Scan for the cell matching the given text and deliver its (x, y) coordinate at center. 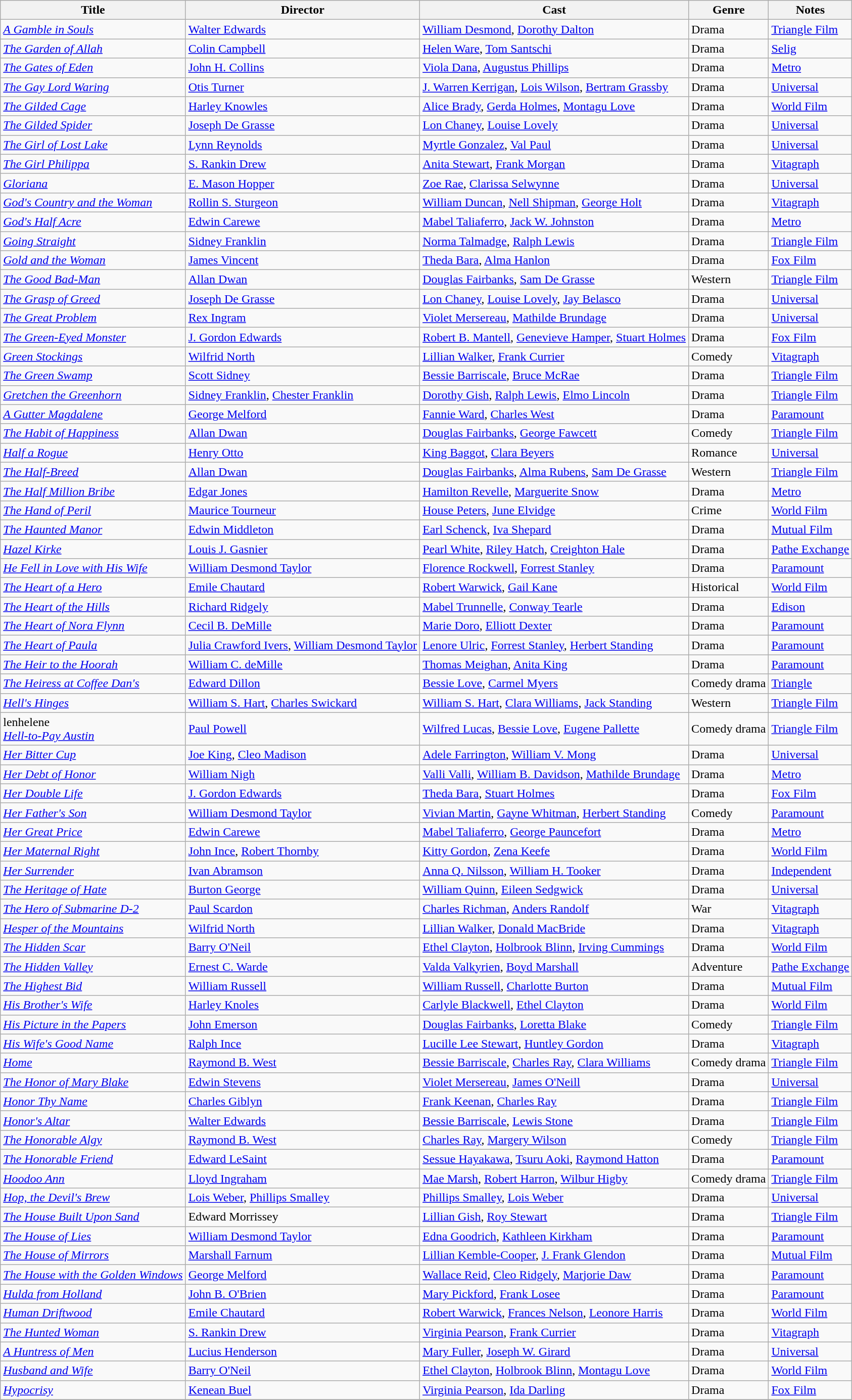
Triangle (811, 684)
Robert B. Mantell, Genevieve Hamper, Stuart Holmes (554, 337)
A Gutter Magdalene (93, 414)
Mabel Taliaferro, George Pauncefort (554, 832)
Wilfred Lucas, Bessie Love, Eugene Pallette (554, 729)
Lillian Kemble-Cooper, J. Frank Glendon (554, 1255)
Wallace Reid, Cleo Ridgely, Marjorie Daw (554, 1275)
William S. Hart, Charles Swickard (302, 703)
William S. Hart, Clara Williams, Jack Standing (554, 703)
Alice Brady, Gerda Holmes, Montagu Love (554, 106)
Mabel Trunnelle, Conway Tearle (554, 607)
Hazel Kirke (93, 549)
House Peters, June Elvidge (554, 510)
Edwin Stevens (302, 1082)
Kenean Buel (302, 1390)
The Grasp of Greed (93, 299)
Sidney Franklin (302, 241)
Lucille Lee Stewart, Huntley Gordon (554, 1044)
The Green Swamp (93, 376)
Scott Sidney (302, 376)
The Hidden Scar (93, 947)
William Duncan, Nell Shipman, George Holt (554, 202)
The Habit of Happiness (93, 433)
Ralph Ince (302, 1044)
Paul Powell (302, 729)
Edwin Middleton (302, 529)
Her Surrender (93, 870)
Louis J. Gasnier (302, 549)
The House of Mirrors (93, 1255)
The Garden of Allah (93, 49)
Mabel Taliaferro, Jack W. Johnston (554, 221)
Carlyle Blackwell, Ethel Clayton (554, 1005)
Edward Dillon (302, 684)
Hop, the Devil's Brew (93, 1198)
Maurice Tourneur (302, 510)
Myrtle Gonzalez, Val Paul (554, 145)
Marie Doro, Elliott Dexter (554, 626)
Thomas Meighan, Anita King (554, 664)
Gloriana (93, 183)
His Brother's Wife (93, 1005)
J. Warren Kerrigan, Lois Wilson, Bertram Grassby (554, 87)
Pearl White, Riley Hatch, Creighton Hale (554, 549)
Julia Crawford Ivers, William Desmond Taylor (302, 645)
Going Straight (93, 241)
Ethel Clayton, Holbrook Blinn, Irving Cummings (554, 947)
William C. deMille (302, 664)
A Gamble in Souls (93, 29)
Edward LeSaint (302, 1159)
Her Bitter Cup (93, 755)
Edison (811, 607)
Adele Farrington, William V. Mong (554, 755)
Otis Turner (302, 87)
lenheleneHell-to-Pay Austin (93, 729)
The Haunted Manor (93, 529)
The Green-Eyed Monster (93, 337)
Vivian Martin, Gayne Whitman, Herbert Standing (554, 812)
Robert Warwick, Frances Nelson, Leonore Harris (554, 1313)
Florence Rockwell, Forrest Stanley (554, 568)
Lillian Walker, Donald MacBride (554, 928)
Fannie Ward, Charles West (554, 414)
Helen Ware, Tom Santschi (554, 49)
Lucius Henderson (302, 1351)
Cecil B. DeMille (302, 626)
Dorothy Gish, Ralph Lewis, Elmo Lincoln (554, 395)
His Wife's Good Name (93, 1044)
Gretchen the Greenhorn (93, 395)
Her Father's Son (93, 812)
Home (93, 1063)
Her Debt of Honor (93, 774)
Lon Chaney, Louise Lovely (554, 125)
God's Half Acre (93, 221)
Adventure (729, 967)
Hell's Hinges (93, 703)
Rex Ingram (302, 318)
Douglas Fairbanks, Alma Rubens, Sam De Grasse (554, 472)
The Gilded Spider (93, 125)
Anna Q. Nilsson, William H. Tooker (554, 870)
The Good Bad-Man (93, 280)
Gold and the Woman (93, 260)
Husband and Wife (93, 1371)
Half a Rogue (93, 453)
Director (302, 10)
Green Stockings (93, 356)
Human Driftwood (93, 1313)
The Gilded Cage (93, 106)
The Highest Bid (93, 986)
Her Maternal Right (93, 851)
Honor's Altar (93, 1120)
The Heart of a Hero (93, 588)
Bessie Love, Carmel Myers (554, 684)
Lillian Gish, Roy Stewart (554, 1217)
Valda Valkyrien, Boyd Marshall (554, 967)
Frank Keenan, Charles Ray (554, 1101)
Charles Giblyn (302, 1101)
The Honorable Algy (93, 1140)
The Hand of Peril (93, 510)
Harley Knowles (302, 106)
Charles Richman, Anders Randolf (554, 909)
Joe King, Cleo Madison (302, 755)
Lloyd Ingraham (302, 1179)
Crime (729, 510)
Theda Bara, Alma Hanlon (554, 260)
Her Great Price (93, 832)
Valli Valli, William B. Davidson, Mathilde Brundage (554, 774)
John B. O'Brien (302, 1294)
Marshall Farnum (302, 1255)
William Desmond, Dorothy Dalton (554, 29)
The Heart of Nora Flynn (93, 626)
Robert Warwick, Gail Kane (554, 588)
Mary Fuller, Joseph W. Girard (554, 1351)
Harley Knoles (302, 1005)
Hamilton Revelle, Marguerite Snow (554, 491)
Selig (811, 49)
John Ince, Robert Thornby (302, 851)
Richard Ridgely (302, 607)
Romance (729, 453)
The Half-Breed (93, 472)
Phillips Smalley, Lois Weber (554, 1198)
The Hidden Valley (93, 967)
The Gay Lord Waring (93, 87)
Edna Goodrich, Kathleen Kirkham (554, 1236)
Douglas Fairbanks, Loretta Blake (554, 1024)
Sessue Hayakawa, Tsuru Aoki, Raymond Hatton (554, 1159)
Historical (729, 588)
The Gates of Eden (93, 68)
Henry Otto (302, 453)
His Picture in the Papers (93, 1024)
William Russell (302, 986)
Bessie Barriscale, Lewis Stone (554, 1120)
Lois Weber, Phillips Smalley (302, 1198)
Hesper of the Mountains (93, 928)
Lenore Ulric, Forrest Stanley, Herbert Standing (554, 645)
The Heart of Paula (93, 645)
Cast (554, 10)
King Baggot, Clara Beyers (554, 453)
Earl Schenck, Iva Shepard (554, 529)
Bessie Barriscale, Bruce McRae (554, 376)
Anita Stewart, Frank Morgan (554, 164)
The Hero of Submarine D-2 (93, 909)
Honor Thy Name (93, 1101)
Kitty Gordon, Zena Keefe (554, 851)
William Quinn, Eileen Sedgwick (554, 890)
Sidney Franklin, Chester Franklin (302, 395)
Mae Marsh, Robert Harron, Wilbur Higby (554, 1179)
Virginia Pearson, Frank Currier (554, 1332)
Bessie Barriscale, Charles Ray, Clara Williams (554, 1063)
The Heir to the Hoorah (93, 664)
Lillian Walker, Frank Currier (554, 356)
Viola Dana, Augustus Phillips (554, 68)
Rollin S. Sturgeon (302, 202)
Douglas Fairbanks, Sam De Grasse (554, 280)
Hypocrisy (93, 1390)
A Huntress of Men (93, 1351)
Violet Mersereau, James O'Neill (554, 1082)
Paul Scardon (302, 909)
Edgar Jones (302, 491)
Zoe Rae, Clarissa Selwynne (554, 183)
Charles Ray, Margery Wilson (554, 1140)
Hoodoo Ann (93, 1179)
John Emerson (302, 1024)
The House of Lies (93, 1236)
Burton George (302, 890)
Hulda from Holland (93, 1294)
Ivan Abramson (302, 870)
Ernest C. Warde (302, 967)
Norma Talmadge, Ralph Lewis (554, 241)
The Heart of the Hills (93, 607)
The Honor of Mary Blake (93, 1082)
The Hunted Woman (93, 1332)
Title (93, 10)
Ethel Clayton, Holbrook Blinn, Montagu Love (554, 1371)
The House with the Golden Windows (93, 1275)
Colin Campbell (302, 49)
Her Double Life (93, 793)
Virginia Pearson, Ida Darling (554, 1390)
The House Built Upon Sand (93, 1217)
The Half Million Bribe (93, 491)
The Girl of Lost Lake (93, 145)
Lon Chaney, Louise Lovely, Jay Belasco (554, 299)
The Heritage of Hate (93, 890)
The Girl Philippa (93, 164)
He Fell in Love with His Wife (93, 568)
Edward Morrissey (302, 1217)
The Heiress at Coffee Dan's (93, 684)
The Great Problem (93, 318)
War (729, 909)
Notes (811, 10)
Independent (811, 870)
Lynn Reynolds (302, 145)
Douglas Fairbanks, George Fawcett (554, 433)
The Honorable Friend (93, 1159)
James Vincent (302, 260)
Violet Mersereau, Mathilde Brundage (554, 318)
William Russell, Charlotte Burton (554, 986)
Theda Bara, Stuart Holmes (554, 793)
God's Country and the Woman (93, 202)
E. Mason Hopper (302, 183)
John H. Collins (302, 68)
Genre (729, 10)
Mary Pickford, Frank Losee (554, 1294)
William Nigh (302, 774)
